Scan for the cell matching the given text and deliver its (x, y) coordinate at center. 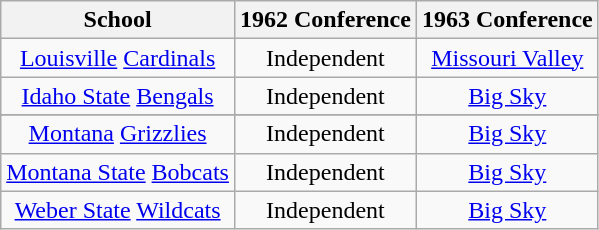
Montana Grizzlies (118, 134)
Idaho State Bengals (118, 96)
School (118, 20)
Missouri Valley (507, 58)
Louisville Cardinals (118, 58)
1963 Conference (507, 20)
Weber State Wildcats (118, 210)
1962 Conference (325, 20)
Montana State Bobcats (118, 172)
